Provide the [x, y] coordinate of the cell's center where the given text is located.  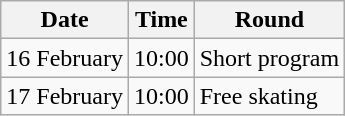
Time [161, 20]
Date [65, 20]
Round [269, 20]
17 February [65, 96]
Free skating [269, 96]
Short program [269, 58]
16 February [65, 58]
